Return (X, Y) of the center of cell containing provided text 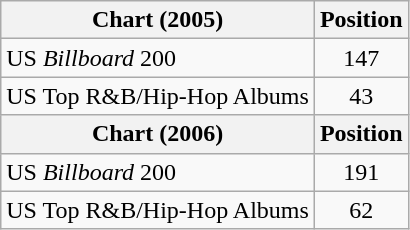
Chart (2006) (158, 134)
62 (361, 210)
43 (361, 96)
Chart (2005) (158, 20)
191 (361, 172)
147 (361, 58)
